For the text-containing cell, return its midpoint in [X, Y] coordinate format. 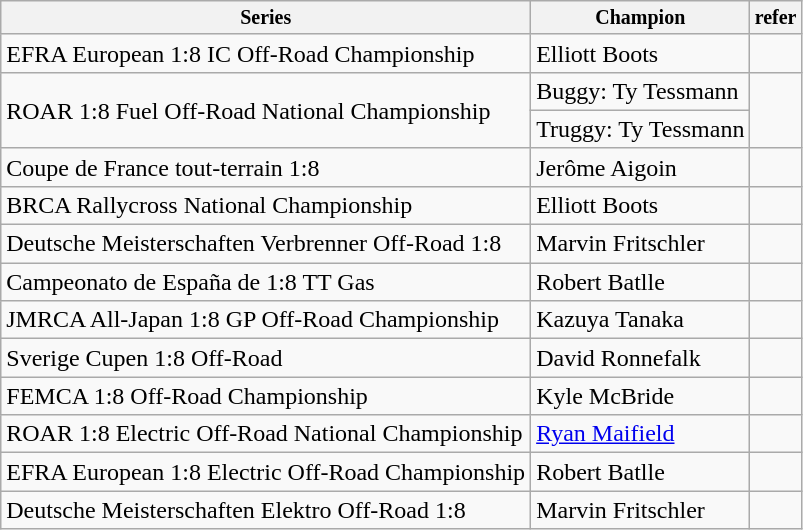
Deutsche Meisterschaften Elektro Off-Road 1:8 [266, 510]
ROAR 1:8 Electric Off-Road National Championship [266, 434]
JMRCA All-Japan 1:8 GP Off-Road Championship [266, 320]
David Ronnefalk [640, 358]
BRCA Rallycross National Championship [266, 205]
FEMCA 1:8 Off-Road Championship [266, 396]
refer [776, 18]
EFRA European 1:8 Electric Off-Road Championship [266, 472]
Series [266, 18]
Campeonato de España de 1:8 TT Gas [266, 282]
Kyle McBride [640, 396]
Deutsche Meisterschaften Verbrenner Off-Road 1:8 [266, 244]
Champion [640, 18]
ROAR 1:8 Fuel Off-Road National Championship [266, 110]
Buggy: Ty Tessmann [640, 91]
Kazuya Tanaka [640, 320]
EFRA European 1:8 IC Off-Road Championship [266, 53]
Truggy: Ty Tessmann [640, 129]
Sverige Cupen 1:8 Off-Road [266, 358]
Jerôme Aigoin [640, 167]
Coupe de France tout-terrain 1:8 [266, 167]
Ryan Maifield [640, 434]
